Find where the given text appears and provide that cell's center as [X, Y] coordinate. 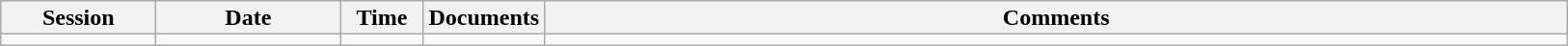
Date [249, 17]
Time [382, 17]
Session [79, 17]
Documents [484, 17]
Comments [1057, 17]
